Extract the [X, Y] coordinate from the center of the cell holding the provided text.  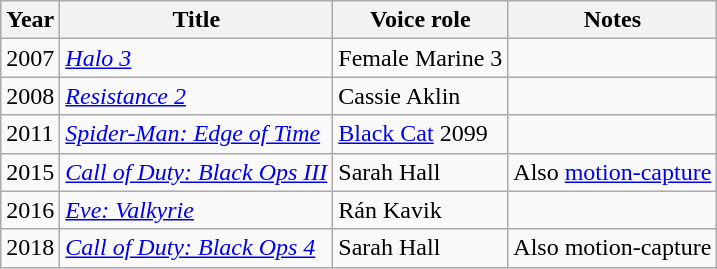
2018 [30, 248]
2016 [30, 210]
Voice role [420, 20]
Halo 3 [196, 58]
Notes [612, 20]
Black Cat 2099 [420, 134]
2008 [30, 96]
Spider-Man: Edge of Time [196, 134]
Title [196, 20]
Year [30, 20]
Resistance 2 [196, 96]
Cassie Aklin [420, 96]
2015 [30, 172]
2011 [30, 134]
2007 [30, 58]
Call of Duty: Black Ops III [196, 172]
Rán Kavik [420, 210]
Female Marine 3 [420, 58]
Call of Duty: Black Ops 4 [196, 248]
Eve: Valkyrie [196, 210]
